Detect which cell encompasses the target text, then output its [X, Y] center coordinate. 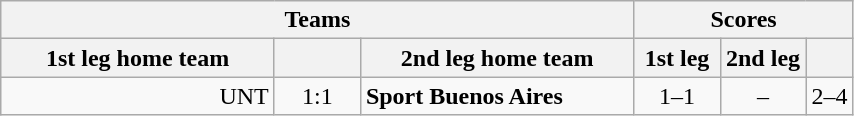
2nd leg home team [497, 58]
Teams [318, 20]
1–1 [677, 96]
2nd leg [763, 58]
1st leg [677, 58]
1:1 [317, 96]
1st leg home team [138, 58]
Scores [744, 20]
– [763, 96]
UNT [138, 96]
Sport Buenos Aires [497, 96]
2–4 [830, 96]
